Return (X, Y) of the center of cell containing provided text 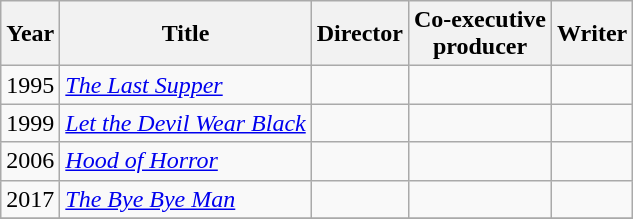
1999 (30, 123)
Writer (592, 34)
Co-executiveproducer (480, 34)
The Bye Bye Man (186, 199)
Year (30, 34)
The Last Supper (186, 85)
Let the Devil Wear Black (186, 123)
Title (186, 34)
Hood of Horror (186, 161)
2017 (30, 199)
1995 (30, 85)
Director (360, 34)
2006 (30, 161)
